Extract the [X, Y] coordinate from the center of the cell holding the provided text.  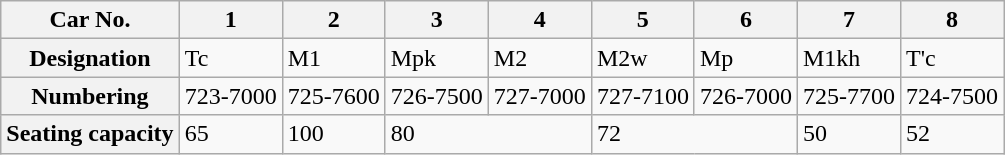
725-7600 [334, 96]
Numbering [90, 96]
4 [540, 20]
Seating capacity [90, 134]
6 [746, 20]
Designation [90, 58]
100 [334, 134]
65 [230, 134]
725-7700 [848, 96]
M2 [540, 58]
3 [436, 20]
727-7100 [642, 96]
Mpk [436, 58]
726-7500 [436, 96]
T'c [952, 58]
Car No. [90, 20]
80 [488, 134]
8 [952, 20]
726-7000 [746, 96]
724-7500 [952, 96]
M2w [642, 58]
723-7000 [230, 96]
52 [952, 134]
M1 [334, 58]
5 [642, 20]
727-7000 [540, 96]
M1kh [848, 58]
50 [848, 134]
Tc [230, 58]
1 [230, 20]
2 [334, 20]
Mp [746, 58]
7 [848, 20]
72 [694, 134]
